Detect which cell encompasses the target text, then output its (x, y) center coordinate. 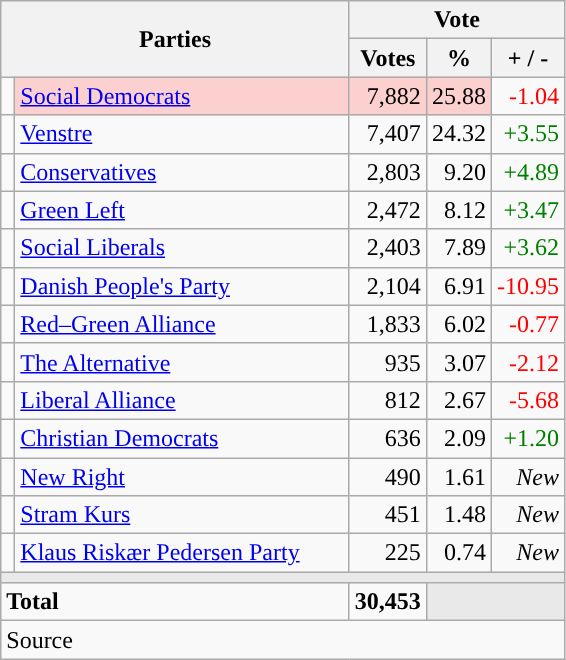
+4.89 (528, 172)
3.07 (458, 362)
636 (388, 438)
Votes (388, 58)
7,882 (388, 96)
% (458, 58)
2.09 (458, 438)
1.48 (458, 515)
490 (388, 477)
-1.04 (528, 96)
7,407 (388, 134)
30,453 (388, 602)
+ / - (528, 58)
25.88 (458, 96)
+3.47 (528, 210)
2,403 (388, 248)
2,104 (388, 286)
-2.12 (528, 362)
Green Left (182, 210)
Parties (176, 39)
451 (388, 515)
Social Liberals (182, 248)
-10.95 (528, 286)
2,803 (388, 172)
Social Democrats (182, 96)
+3.62 (528, 248)
+1.20 (528, 438)
7.89 (458, 248)
Stram Kurs (182, 515)
6.02 (458, 324)
+3.55 (528, 134)
Klaus Riskær Pedersen Party (182, 553)
1.61 (458, 477)
Total (176, 602)
225 (388, 553)
Danish People's Party (182, 286)
935 (388, 362)
-0.77 (528, 324)
9.20 (458, 172)
0.74 (458, 553)
-5.68 (528, 400)
Liberal Alliance (182, 400)
2.67 (458, 400)
Venstre (182, 134)
Red–Green Alliance (182, 324)
Christian Democrats (182, 438)
6.91 (458, 286)
New Right (182, 477)
The Alternative (182, 362)
Source (283, 640)
24.32 (458, 134)
812 (388, 400)
Vote (456, 20)
8.12 (458, 210)
2,472 (388, 210)
1,833 (388, 324)
Conservatives (182, 172)
